For the text-containing cell, return its midpoint in (x, y) coordinate format. 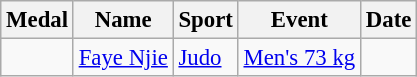
Medal (38, 20)
Date (388, 20)
Judo (206, 58)
Event (299, 20)
Sport (206, 20)
Men's 73 kg (299, 58)
Faye Njie (123, 58)
Name (123, 20)
